Return the (X, Y) coordinate for the center point of the cell that contains the specified text.  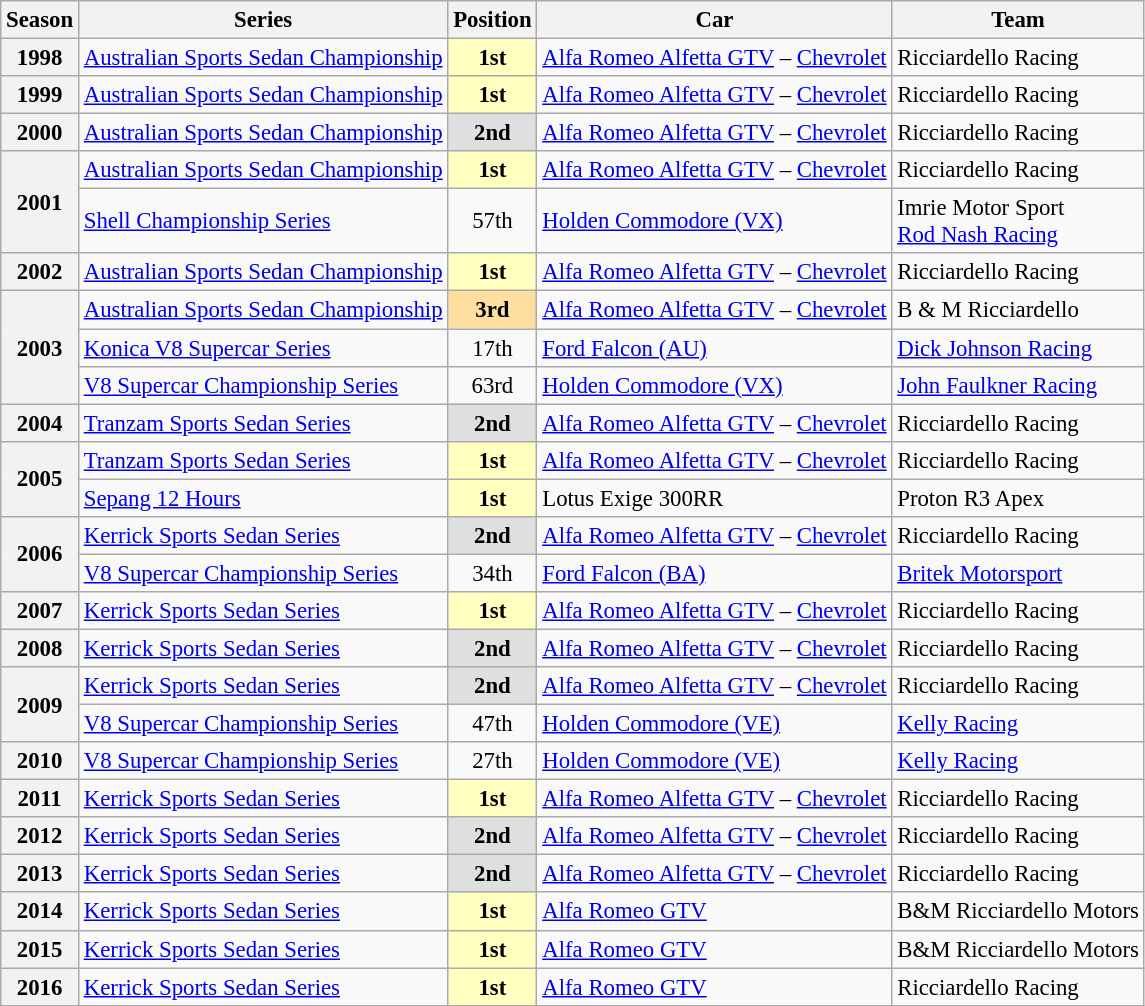
3rd (492, 310)
2009 (40, 704)
2011 (40, 799)
17th (492, 348)
2016 (40, 987)
47th (492, 724)
2001 (40, 202)
Ford Falcon (BA) (714, 573)
Proton R3 Apex (1018, 498)
Season (40, 20)
Position (492, 20)
27th (492, 761)
Imrie Motor Sport Rod Nash Racing (1018, 222)
Konica V8 Supercar Series (262, 348)
John Faulkner Racing (1018, 385)
2004 (40, 423)
2007 (40, 611)
2014 (40, 912)
Sepang 12 Hours (262, 498)
Lotus Exige 300RR (714, 498)
34th (492, 573)
Dick Johnson Racing (1018, 348)
2000 (40, 133)
1999 (40, 95)
B & M Ricciardello (1018, 310)
Car (714, 20)
2008 (40, 648)
57th (492, 222)
Team (1018, 20)
2003 (40, 348)
2006 (40, 554)
63rd (492, 385)
2010 (40, 761)
2005 (40, 478)
2012 (40, 836)
2015 (40, 949)
1998 (40, 58)
Ford Falcon (AU) (714, 348)
Shell Championship Series (262, 222)
Series (262, 20)
2013 (40, 874)
Britek Motorsport (1018, 573)
2002 (40, 273)
